Identify which cell holds the provided text, then report its [x, y] central coordinate. 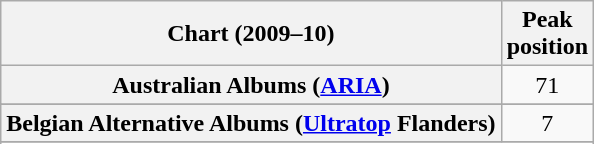
Australian Albums (ARIA) [251, 85]
Peakposition [547, 34]
7 [547, 123]
71 [547, 85]
Belgian Alternative Albums (Ultratop Flanders) [251, 123]
Chart (2009–10) [251, 34]
